Detect which cell encompasses the target text, then output its (X, Y) center coordinate. 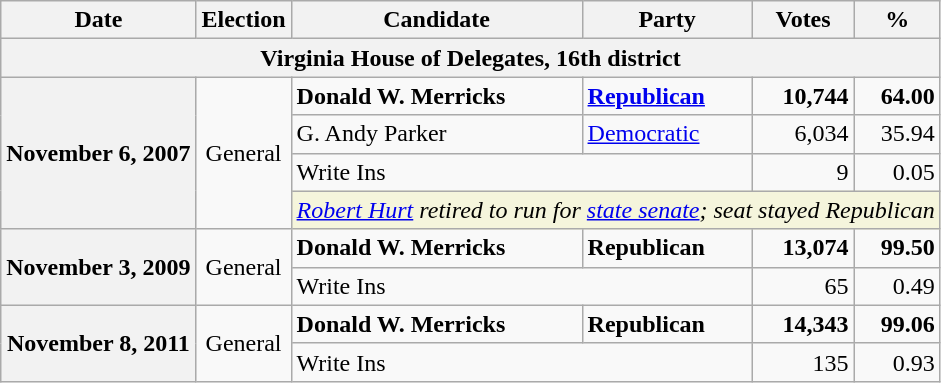
64.00 (897, 96)
9 (803, 172)
Party (667, 20)
0.93 (897, 362)
G. Andy Parker (436, 134)
14,343 (803, 324)
10,744 (803, 96)
Candidate (436, 20)
% (897, 20)
13,074 (803, 248)
Votes (803, 20)
99.50 (897, 248)
Democratic (667, 134)
99.06 (897, 324)
November 3, 2009 (98, 267)
November 6, 2007 (98, 153)
0.05 (897, 172)
35.94 (897, 134)
Election (244, 20)
6,034 (803, 134)
Robert Hurt retired to run for state senate; seat stayed Republican (616, 210)
Date (98, 20)
135 (803, 362)
65 (803, 286)
Virginia House of Delegates, 16th district (471, 58)
0.49 (897, 286)
November 8, 2011 (98, 343)
